From the cell containing the given text, extract its center point as (x, y) coordinate. 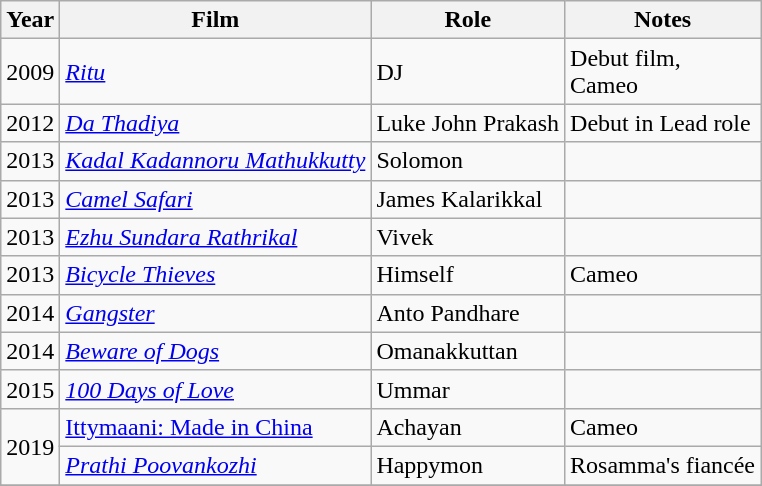
Gangster (216, 313)
DJ (468, 72)
2009 (30, 72)
Ritu (216, 72)
2019 (30, 446)
Ittymaani: Made in China (216, 427)
Ezhu Sundara Rathrikal (216, 237)
Omanakkuttan (468, 351)
Film (216, 20)
Bicycle Thieves (216, 275)
Da Thadiya (216, 123)
Vivek (468, 237)
Debut film,Cameo (663, 72)
Prathi Poovankozhi (216, 465)
Himself (468, 275)
Camel Safari (216, 199)
Role (468, 20)
Anto Pandhare (468, 313)
James Kalarikkal (468, 199)
Solomon (468, 161)
Kadal Kadannoru Mathukkutty (216, 161)
Year (30, 20)
100 Days of Love (216, 389)
Debut in Lead role (663, 123)
2012 (30, 123)
Ummar (468, 389)
2015 (30, 389)
Luke John Prakash (468, 123)
Notes (663, 20)
Happymon (468, 465)
Beware of Dogs (216, 351)
Achayan (468, 427)
Rosamma's fiancée (663, 465)
